Return (X, Y) of the center of cell containing provided text 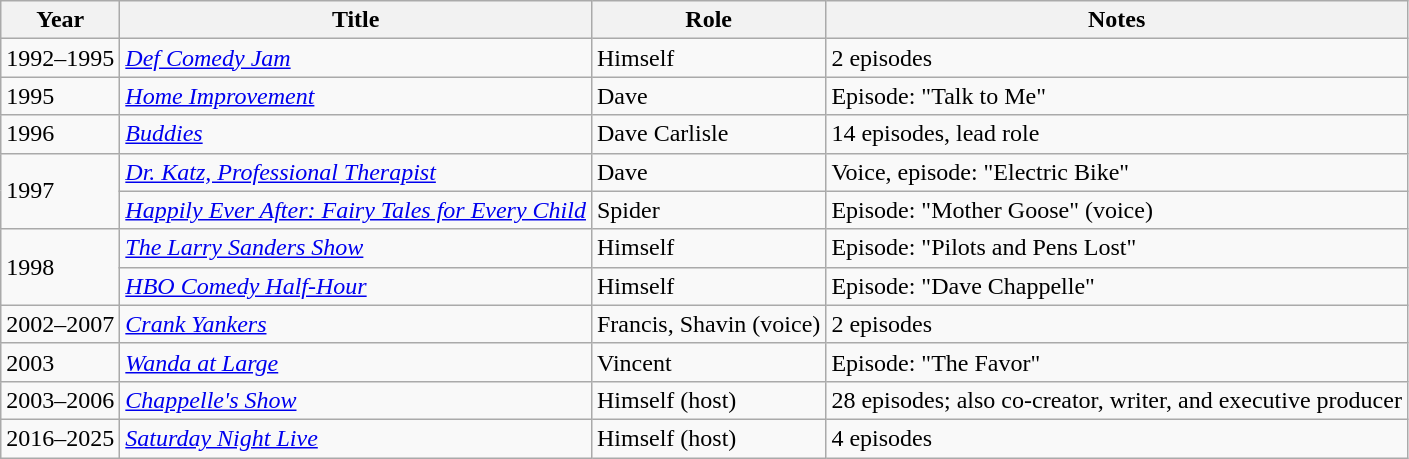
1998 (60, 267)
Vincent (708, 362)
Episode: "Dave Chappelle" (1117, 286)
Episode: "Mother Goose" (voice) (1117, 210)
2003 (60, 362)
Def Comedy Jam (356, 58)
Francis, Shavin (voice) (708, 324)
Role (708, 20)
Episode: "Pilots and Pens Lost" (1117, 248)
Home Improvement (356, 96)
HBO Comedy Half-Hour (356, 286)
4 episodes (1117, 438)
Dr. Katz, Professional Therapist (356, 172)
Crank Yankers (356, 324)
Voice, episode: "Electric Bike" (1117, 172)
1997 (60, 191)
Dave Carlisle (708, 134)
Episode: "Talk to Me" (1117, 96)
1992–1995 (60, 58)
1996 (60, 134)
Notes (1117, 20)
Happily Ever After: Fairy Tales for Every Child (356, 210)
Title (356, 20)
Chappelle's Show (356, 400)
Year (60, 20)
Wanda at Large (356, 362)
14 episodes, lead role (1117, 134)
The Larry Sanders Show (356, 248)
Buddies (356, 134)
Episode: "The Favor" (1117, 362)
1995 (60, 96)
28 episodes; also co-creator, writer, and executive producer (1117, 400)
Saturday Night Live (356, 438)
2016–2025 (60, 438)
2003–2006 (60, 400)
2002–2007 (60, 324)
Spider (708, 210)
